From the cell containing the given text, extract its center point as (X, Y) coordinate. 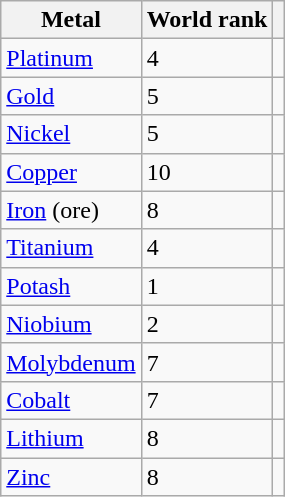
1 (207, 286)
Iron (ore) (71, 210)
Metal (71, 20)
Gold (71, 96)
10 (207, 172)
Zinc (71, 477)
Lithium (71, 438)
Cobalt (71, 400)
Copper (71, 172)
2 (207, 324)
Molybdenum (71, 362)
World rank (207, 20)
Nickel (71, 134)
Niobium (71, 324)
Potash (71, 286)
Titanium (71, 248)
Platinum (71, 58)
